Identify which cell holds the provided text, then report its [X, Y] central coordinate. 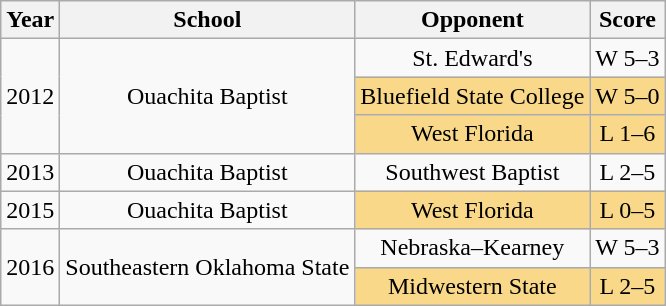
Bluefield State College [472, 96]
Nebraska–Kearney [472, 248]
2015 [30, 210]
2012 [30, 96]
2016 [30, 267]
L 0–5 [628, 210]
L 1–6 [628, 134]
2013 [30, 172]
School [208, 20]
St. Edward's [472, 58]
Midwestern State [472, 286]
Year [30, 20]
Opponent [472, 20]
Score [628, 20]
W 5–0 [628, 96]
Southeastern Oklahoma State [208, 267]
Southwest Baptist [472, 172]
